Extract the [X, Y] coordinate from the center of the cell holding the provided text.  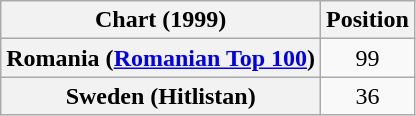
Romania (Romanian Top 100) [161, 58]
Position [368, 20]
Chart (1999) [161, 20]
Sweden (Hitlistan) [161, 96]
99 [368, 58]
36 [368, 96]
